Detect which cell encompasses the target text, then output its [x, y] center coordinate. 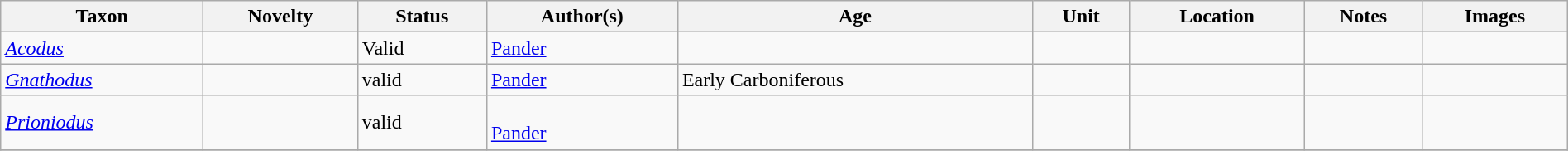
Unit [1080, 17]
Images [1495, 17]
Status [422, 17]
Notes [1363, 17]
Author(s) [582, 17]
Location [1217, 17]
Taxon [103, 17]
Age [855, 17]
Gnathodus [103, 80]
Prioniodus [103, 123]
Valid [422, 48]
Acodus [103, 48]
Novelty [281, 17]
Early Carboniferous [855, 80]
